Search for the cell housing the specified text and yield its [X, Y] center coordinate. 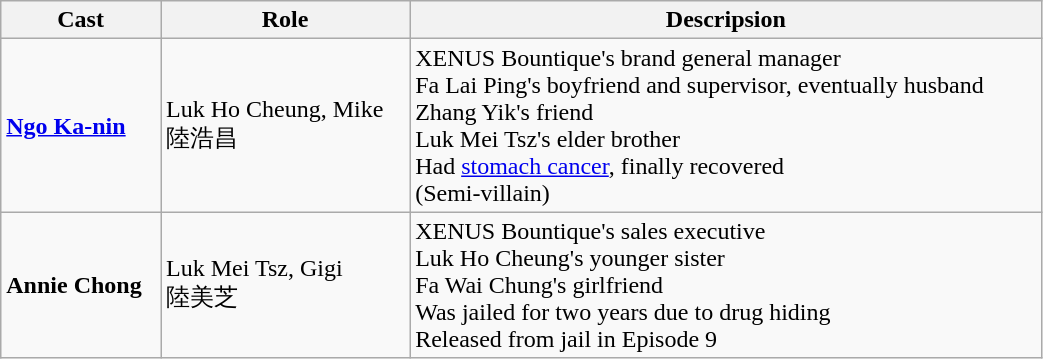
Luk Ho Cheung, Mike陸浩昌 [284, 126]
Ngo Ka-nin [81, 126]
Role [284, 20]
Cast [81, 20]
Luk Mei Tsz, Gigi陸美芝 [284, 285]
Annie Chong [81, 285]
Descripsion [726, 20]
